Return the [X, Y] coordinate for the center point of the cell that contains the specified text.  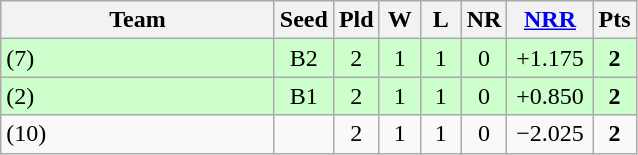
Seed [304, 20]
−2.025 [550, 134]
Team [138, 20]
(7) [138, 58]
L [440, 20]
B1 [304, 96]
NR [484, 20]
+1.175 [550, 58]
(10) [138, 134]
Pld [356, 20]
NRR [550, 20]
+0.850 [550, 96]
(2) [138, 96]
Pts [614, 20]
W [400, 20]
B2 [304, 58]
